Return (x, y) of the center of cell containing provided text 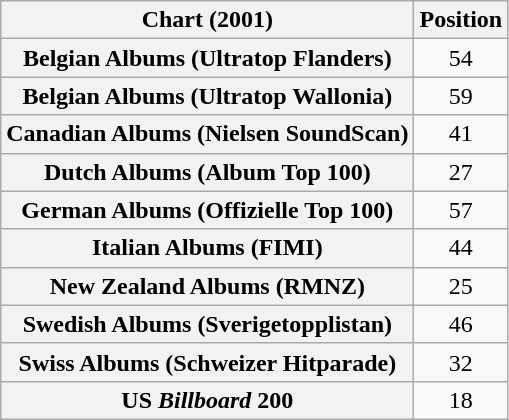
Belgian Albums (Ultratop Flanders) (208, 58)
Belgian Albums (Ultratop Wallonia) (208, 96)
Position (461, 20)
41 (461, 134)
Canadian Albums (Nielsen SoundScan) (208, 134)
32 (461, 362)
27 (461, 172)
46 (461, 324)
US Billboard 200 (208, 400)
59 (461, 96)
25 (461, 286)
Swiss Albums (Schweizer Hitparade) (208, 362)
Italian Albums (FIMI) (208, 248)
Chart (2001) (208, 20)
Swedish Albums (Sverigetopplistan) (208, 324)
44 (461, 248)
54 (461, 58)
Dutch Albums (Album Top 100) (208, 172)
57 (461, 210)
German Albums (Offizielle Top 100) (208, 210)
18 (461, 400)
New Zealand Albums (RMNZ) (208, 286)
